Provide the [x, y] coordinate of the cell's center where the given text is located.  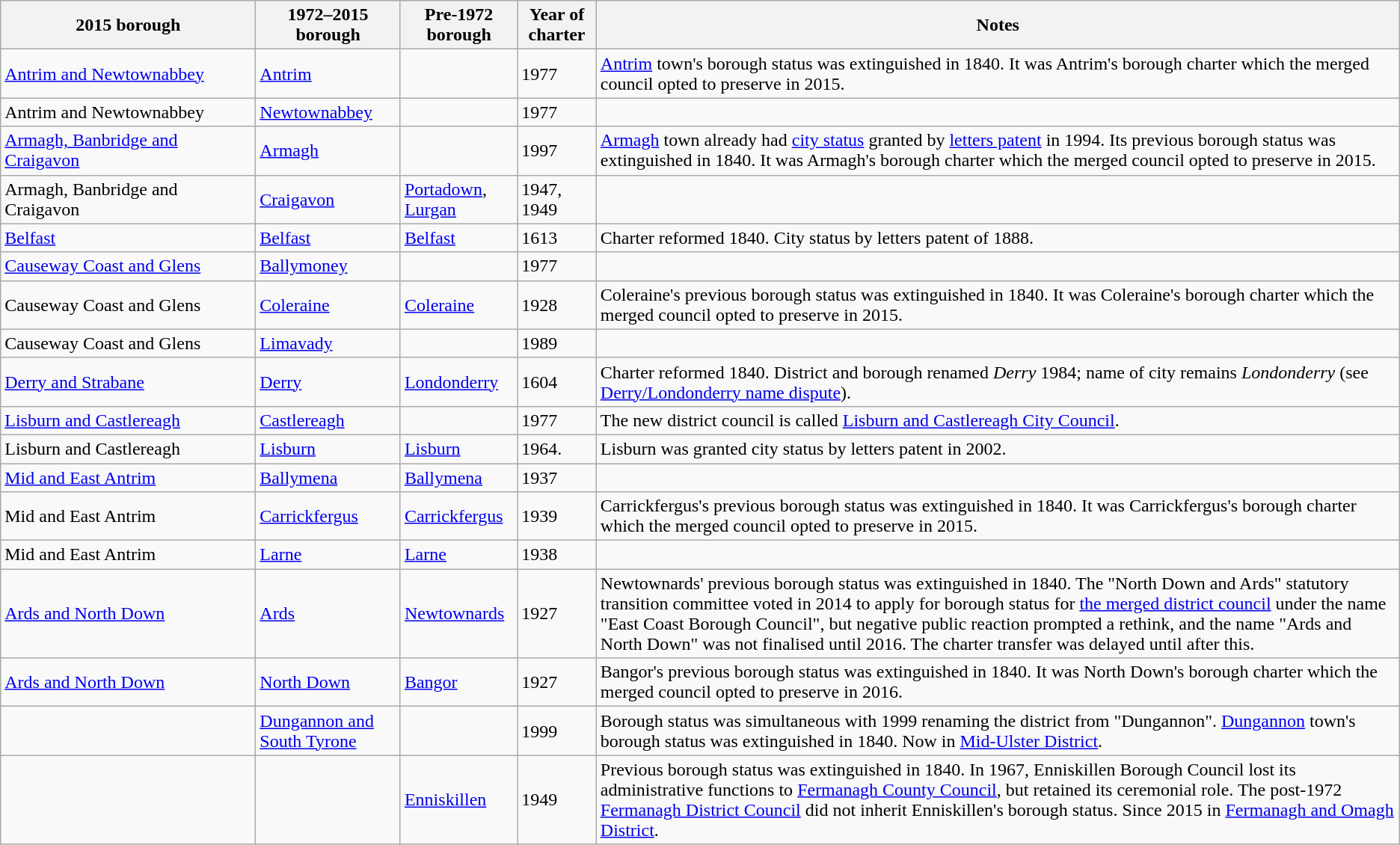
1938 [557, 555]
1613 [557, 238]
Derry and Strabane [129, 381]
Armagh [328, 151]
Antrim [328, 73]
Portadown, Lurgan [458, 199]
Castlereagh [328, 420]
2015 borough [129, 25]
1999 [557, 731]
Dungannon and South Tyrone [328, 731]
Pre-1972 borough [458, 25]
Antrim town's borough status was extinguished in 1840. It was Antrim's borough charter which the merged council opted to preserve in 2015. [998, 73]
1928 [557, 305]
Lisburn was granted city status by letters patent in 2002. [998, 449]
North Down [328, 682]
Coleraine's previous borough status was extinguished in 1840. It was Coleraine's borough charter which the merged council opted to preserve in 2015. [998, 305]
1939 [557, 516]
Bangor's previous borough status was extinguished in 1840. It was North Down's borough charter which the merged council opted to preserve in 2016. [998, 682]
Londonderry [458, 381]
Ballymoney [328, 266]
Limavady [328, 343]
Craigavon [328, 199]
Charter reformed 1840. City status by letters patent of 1888. [998, 238]
Enniskillen [458, 800]
Newtownards [458, 613]
Ards [328, 613]
1604 [557, 381]
Notes [998, 25]
1964. [557, 449]
Derry [328, 381]
Charter reformed 1840. District and borough renamed Derry 1984; name of city remains Londonderry (see Derry/Londonderry name dispute). [998, 381]
Newtownabbey [328, 112]
1949 [557, 800]
Bangor [458, 682]
1989 [557, 343]
1997 [557, 151]
1947, 1949 [557, 199]
1937 [557, 478]
1972–2015 borough [328, 25]
The new district council is called Lisburn and Castlereagh City Council. [998, 420]
Year of charter [557, 25]
